Provide the [X, Y] coordinate of the cell's center where the given text is located.  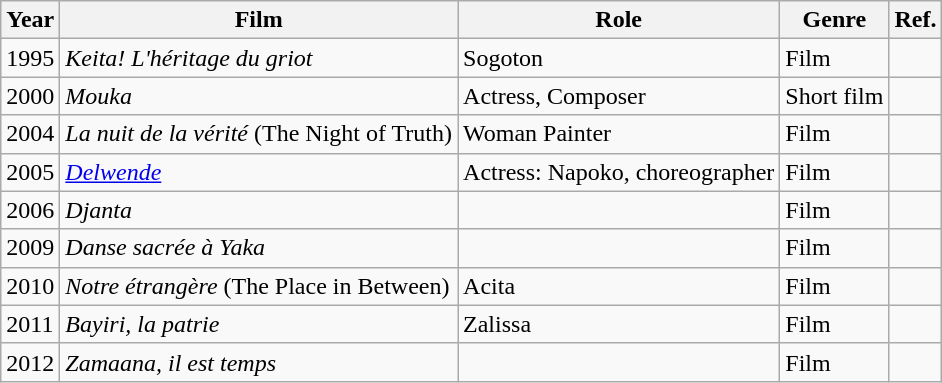
Genre [834, 20]
2000 [30, 96]
Role [619, 20]
Zalissa [619, 324]
Bayiri, la patrie [259, 324]
La nuit de la vérité (The Night of Truth) [259, 134]
2006 [30, 210]
Woman Painter [619, 134]
2011 [30, 324]
Actress, Composer [619, 96]
Mouka [259, 96]
2004 [30, 134]
Acita [619, 286]
2005 [30, 172]
Actress: Napoko, choreographer [619, 172]
Zamaana, il est temps [259, 362]
Sogoton [619, 58]
2009 [30, 248]
2012 [30, 362]
Year [30, 20]
Delwende [259, 172]
Notre étrangère (The Place in Between) [259, 286]
Ref. [916, 20]
Djanta [259, 210]
Short film [834, 96]
1995 [30, 58]
Keita! L'héritage du griot [259, 58]
2010 [30, 286]
Danse sacrée à Yaka [259, 248]
